Pinpoint the cell where the given text exists, returning its [X, Y] midpoint coordinate. 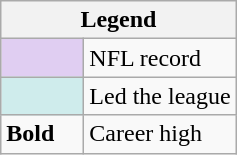
Bold [42, 134]
Career high [160, 134]
NFL record [160, 58]
Led the league [160, 96]
Legend [118, 20]
